From the cell containing the given text, extract its center point as [X, Y] coordinate. 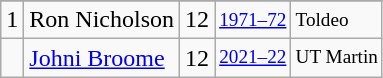
Johni Broome [102, 58]
Ron Nicholson [102, 20]
UT Martin [336, 58]
2021–22 [253, 58]
1971–72 [253, 20]
1 [12, 20]
Toldeo [336, 20]
